Search for the cell housing the specified text and yield its [x, y] center coordinate. 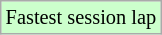
Fastest session lap [81, 17]
